Output the [X, Y] coordinate of the center of the cell containing the given text.  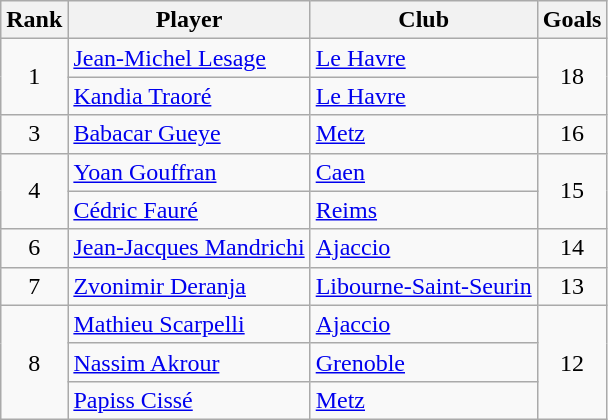
Nassim Akrour [189, 362]
1 [34, 77]
Grenoble [424, 362]
Zvonimir Deranja [189, 286]
Libourne-Saint-Seurin [424, 286]
Yoan Gouffran [189, 172]
Rank [34, 20]
Cédric Fauré [189, 210]
Mathieu Scarpelli [189, 324]
Jean-Jacques Mandrichi [189, 248]
14 [572, 248]
Player [189, 20]
7 [34, 286]
18 [572, 77]
4 [34, 191]
8 [34, 362]
Goals [572, 20]
Jean-Michel Lesage [189, 58]
Caen [424, 172]
Club [424, 20]
Kandia Traoré [189, 96]
Reims [424, 210]
16 [572, 134]
15 [572, 191]
3 [34, 134]
13 [572, 286]
Papiss Cissé [189, 400]
6 [34, 248]
Babacar Gueye [189, 134]
12 [572, 362]
